Scan for the cell matching the given text and deliver its [x, y] coordinate at center. 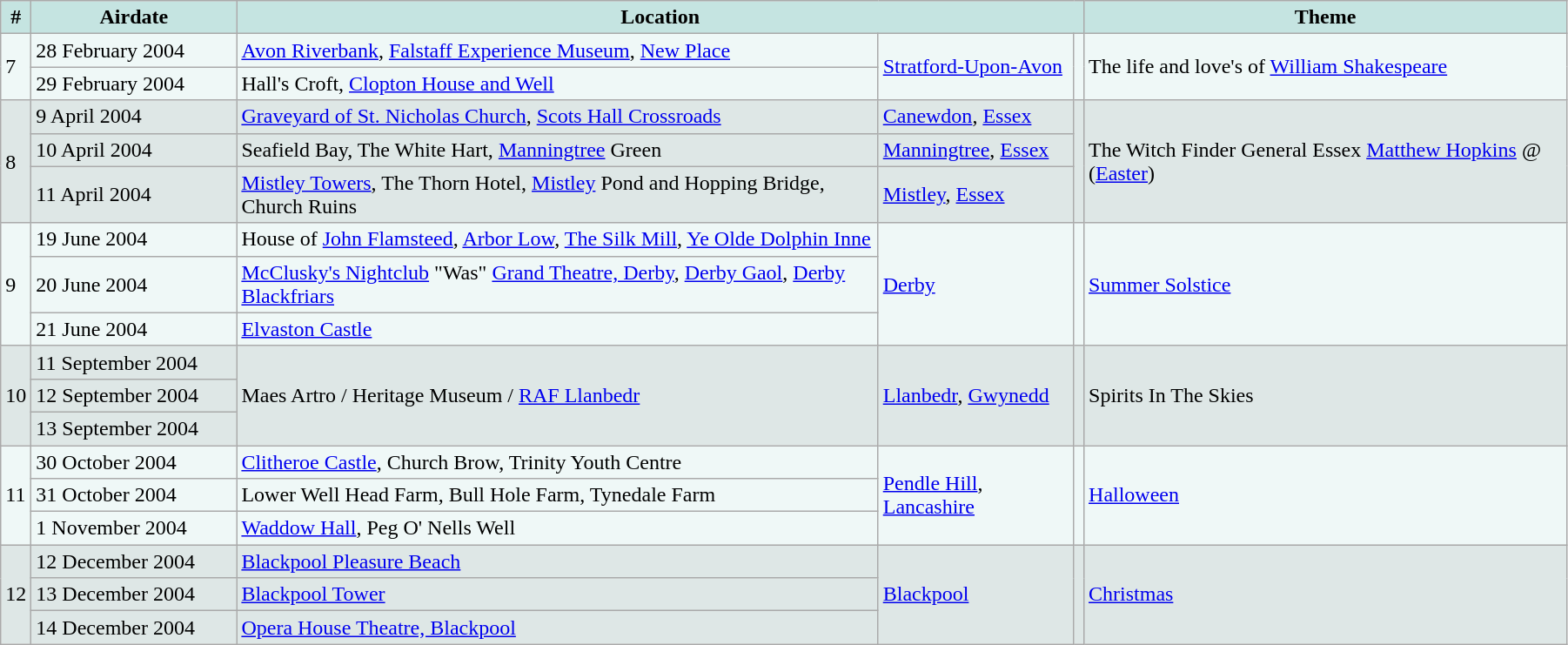
12 [16, 595]
10 [16, 395]
13 December 2004 [134, 595]
Stratford-Upon-Avon [976, 67]
Blackpool Pleasure Beach [557, 561]
McClusky's Nightclub "Was" Grand Theatre, Derby, Derby Gaol, Derby Blackfriars [557, 284]
The Witch Finder General Essex Matthew Hopkins @ (Easter) [1326, 162]
Mistley Towers, The Thorn Hotel, Mistley Pond and Hopping Bridge, Church Ruins [557, 195]
1 November 2004 [134, 528]
13 September 2004 [134, 428]
12 September 2004 [134, 395]
30 October 2004 [134, 462]
Avon Riverbank, Falstaff Experience Museum, New Place [557, 50]
Opera House Theatre, Blackpool [557, 628]
# [16, 17]
Clitheroe Castle, Church Brow, Trinity Youth Centre [557, 462]
Location [660, 17]
21 June 2004 [134, 329]
Spirits In The Skies [1326, 395]
Seafield Bay, The White Hart, Manningtree Green [557, 150]
Hall's Croft, Clopton House and Well [557, 84]
Airdate [134, 17]
19 June 2004 [134, 239]
Pendle Hill, Lancashire [976, 495]
7 [16, 67]
Manningtree, Essex [976, 150]
11 September 2004 [134, 362]
Maes Artro / Heritage Museum / RAF Llanbedr [557, 395]
Summer Solstice [1326, 284]
Blackpool Tower [557, 595]
20 June 2004 [134, 284]
The life and love's of William Shakespeare [1326, 67]
Llanbedr, Gwynedd [976, 395]
9 [16, 284]
House of John Flamsteed, Arbor Low, The Silk Mill, Ye Olde Dolphin Inne [557, 239]
14 December 2004 [134, 628]
Canewdon, Essex [976, 117]
Elvaston Castle [557, 329]
Waddow Hall, Peg O' Nells Well [557, 528]
9 April 2004 [134, 117]
Blackpool [976, 595]
8 [16, 162]
Halloween [1326, 495]
Graveyard of St. Nicholas Church, Scots Hall Crossroads [557, 117]
28 February 2004 [134, 50]
10 April 2004 [134, 150]
11 [16, 495]
Mistley, Essex [976, 195]
29 February 2004 [134, 84]
11 April 2004 [134, 195]
Derby [976, 284]
12 December 2004 [134, 561]
Theme [1326, 17]
Lower Well Head Farm, Bull Hole Farm, Tynedale Farm [557, 495]
Christmas [1326, 595]
31 October 2004 [134, 495]
